Capture the cell that displays the provided text and extract its [X, Y] central coordinate. 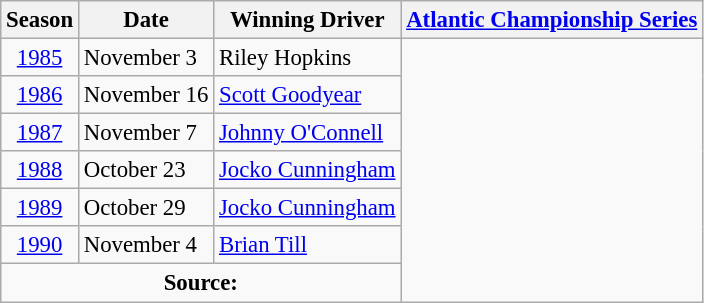
1989 [40, 208]
1987 [40, 133]
Date [146, 20]
1990 [40, 245]
November 7 [146, 133]
1985 [40, 58]
October 23 [146, 170]
November 4 [146, 245]
Source: [201, 283]
1986 [40, 95]
November 16 [146, 95]
Atlantic Championship Series [552, 20]
1988 [40, 170]
November 3 [146, 58]
Scott Goodyear [308, 95]
October 29 [146, 208]
Johnny O'Connell [308, 133]
Season [40, 20]
Winning Driver [308, 20]
Brian Till [308, 245]
Riley Hopkins [308, 58]
